Return the [X, Y] coordinate for the center point of the cell that contains the specified text.  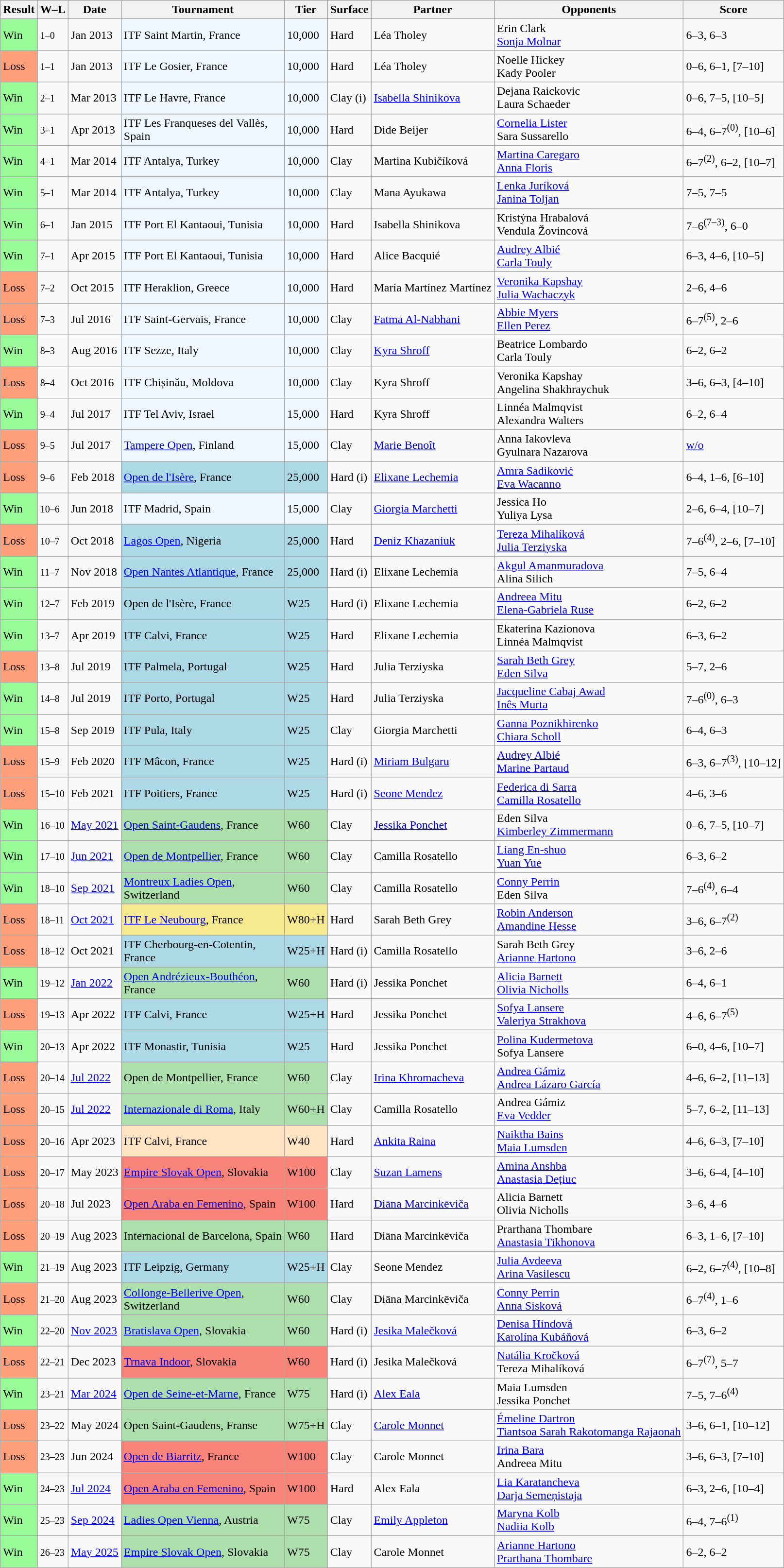
w/o [733, 446]
ITF Monastir, Tunisia [203, 1046]
6–4, 1–6, [6–10] [733, 477]
Deniz Khazaniuk [433, 540]
ITF Heraklion, Greece [203, 288]
Tampere Open, Finland [203, 446]
Irina Bara Andreea Mitu [589, 1457]
9–6 [52, 477]
Jul 2024 [94, 1488]
Opponents [589, 10]
6–4, 6–3 [733, 730]
12–7 [52, 603]
4–1 [52, 161]
Irina Khromacheva [433, 1077]
Jun 2024 [94, 1457]
Kristýna Hrabalová Vendula Žovincová [589, 224]
ITF Madrid, Spain [203, 509]
17–10 [52, 856]
Sep 2024 [94, 1520]
Ladies Open Vienna, Austria [203, 1520]
Veronika Kapshay Julia Wachaczyk [589, 288]
4–6, 6–2, [11–13] [733, 1077]
ITF Pula, Italy [203, 730]
Beatrice Lombardo Carla Touly [589, 351]
Dec 2023 [94, 1362]
Sarah Beth Grey [433, 920]
6–4, 7–6(1) [733, 1520]
Oct 2018 [94, 540]
Anna Iakovleva Gyulnara Nazarova [589, 446]
3–6, 4–6 [733, 1204]
Sarah Beth Grey Arianne Hartono [589, 951]
Emily Appleton [433, 1520]
María Martínez Martínez [433, 288]
16–10 [52, 825]
3–6, 6–3, [4–10] [733, 382]
2–1 [52, 98]
Jul 2023 [94, 1204]
0–6, 6–1, [7–10] [733, 66]
Jul 2016 [94, 319]
ITF Cherbourg-en-Cotentin, France [203, 951]
Alice Bacquié [433, 256]
22–20 [52, 1330]
4–6, 3–6 [733, 793]
Liang En-shuo Yuan Yue [589, 856]
6–4, 6–7(0), [10–6] [733, 129]
20–15 [52, 1109]
ITF Les Franqueses del Vallès, Spain [203, 129]
20–14 [52, 1077]
7–1 [52, 256]
10–7 [52, 540]
Apr 2023 [94, 1141]
7–5, 7–6(4) [733, 1393]
7–6(0), 6–3 [733, 699]
Maryna Kolb Nadiia Kolb [589, 1520]
Aug 2016 [94, 351]
Lagos Open, Nigeria [203, 540]
4–6, 6–3, [7–10] [733, 1141]
ITF Mâcon, France [203, 762]
7–6(7–3), 6–0 [733, 224]
Tier [306, 10]
6–2, 6–7(4), [10–8] [733, 1267]
6–4, 6–1 [733, 983]
0–6, 7–5, [10–7] [733, 825]
Veronika Kapshay Angelina Shakhraychuk [589, 382]
May 2023 [94, 1173]
7–6(4), 6–4 [733, 888]
24–23 [52, 1488]
21–20 [52, 1299]
ITF Le Gosier, France [203, 66]
Arianne Hartono Prarthana Thombare [589, 1551]
Andrea Gámiz Andrea Lázaro García [589, 1077]
Open Andrézieux-Bouthéon, France [203, 983]
7–5, 6–4 [733, 572]
Mar 2013 [94, 98]
2–6, 4–6 [733, 288]
Audrey Albié Carla Touly [589, 256]
Sarah Beth Grey Eden Silva [589, 666]
Noelle Hickey Kady Pooler [589, 66]
5–1 [52, 192]
Tereza Mihalíková Julia Terziyska [589, 540]
7–5, 7–5 [733, 192]
8–4 [52, 382]
Martina Caregaro Anna Floris [589, 161]
Result [19, 10]
7–6(4), 2–6, [7–10] [733, 540]
7–2 [52, 288]
Miriam Bulgaru [433, 762]
Dide Beijer [433, 129]
Date [94, 10]
1–1 [52, 66]
W80+H [306, 920]
Federica di Sarra Camilla Rosatello [589, 793]
Akgul Amanmuradova Alina Silich [589, 572]
13–8 [52, 666]
Marie Benoît [433, 446]
Amra Sadiković Eva Wacanno [589, 477]
Internacional de Barcelona, Spain [203, 1236]
22–21 [52, 1362]
20–13 [52, 1046]
Jun 2018 [94, 509]
Feb 2018 [94, 477]
19–12 [52, 983]
May 2025 [94, 1551]
Apr 2013 [94, 129]
14–8 [52, 699]
9–5 [52, 446]
Robin Anderson Amandine Hesse [589, 920]
Surface [349, 10]
Jan 2015 [94, 224]
Feb 2019 [94, 603]
20–17 [52, 1173]
Bratislava Open, Slovakia [203, 1330]
Apr 2019 [94, 635]
ITF Porto, Portugal [203, 699]
Cornelia Lister Sara Sussarello [589, 129]
Oct 2015 [94, 288]
6–0, 4–6, [10–7] [733, 1046]
15–9 [52, 762]
Open de Seine-et-Marne, France [203, 1393]
ITF Palmela, Portugal [203, 666]
6–1 [52, 224]
6–7(2), 6–2, [10–7] [733, 161]
ITF Poitiers, France [203, 793]
ITF Sezze, Italy [203, 351]
Denisa Hindová Karolína Kubáňová [589, 1330]
6–3, 2–6, [10–4] [733, 1488]
W40 [306, 1141]
Dejana Raickovic Laura Schaeder [589, 98]
Nov 2018 [94, 572]
6–3, 6–7(3), [10–12] [733, 762]
Andrea Gámiz Eva Vedder [589, 1109]
Feb 2020 [94, 762]
Jacqueline Cabaj Awad Inês Murta [589, 699]
20–16 [52, 1141]
3–6, 6–3, [7–10] [733, 1457]
Sofya Lansere Valeriya Strakhova [589, 1014]
6–3, 1–6, [7–10] [733, 1236]
Conny Perrin Eden Silva [589, 888]
3–6, 6–1, [10–12] [733, 1425]
Prarthana Thombare Anastasia Tikhonova [589, 1236]
4–6, 6–7(5) [733, 1014]
6–3, 6–3 [733, 35]
1–0 [52, 35]
6–3, 4–6, [10–5] [733, 256]
Lenka Juríková Janina Toljan [589, 192]
ITF Chișinău, Moldova [203, 382]
10–6 [52, 509]
Martina Kubičíková [433, 161]
Open de Biarritz, France [203, 1457]
Feb 2021 [94, 793]
15–10 [52, 793]
Jun 2021 [94, 856]
26–23 [52, 1551]
ITF Tel Aviv, Israel [203, 414]
Amina Anshba Anastasia Dețiuc [589, 1173]
Eden Silva Kimberley Zimmermann [589, 825]
Open Saint-Gaudens, France [203, 825]
Polina Kudermetova Sofya Lansere [589, 1046]
20–19 [52, 1236]
0–6, 7–5, [10–5] [733, 98]
Naiktha Bains Maia Lumsden [589, 1141]
23–22 [52, 1425]
Internazionale di Roma, Italy [203, 1109]
Ganna Poznikhirenko Chiara Scholl [589, 730]
Partner [433, 10]
Conny Perrin Anna Sisková [589, 1299]
Natália Kročková Tereza Mihalíková [589, 1362]
23–21 [52, 1393]
May 2021 [94, 825]
7–3 [52, 319]
11–7 [52, 572]
W75+H [306, 1425]
Andreea Mitu Elena-Gabriela Ruse [589, 603]
Jessica Ho Yuliya Lysa [589, 509]
ITF Le Havre, France [203, 98]
25–23 [52, 1520]
Collonge-Bellerive Open, Switzerland [203, 1299]
Sep 2021 [94, 888]
Mana Ayukawa [433, 192]
6–7(7), 5–7 [733, 1362]
Julia Avdeeva Arina Vasilescu [589, 1267]
Erin Clark Sonja Molnar [589, 35]
Montreux Ladies Open, Switzerland [203, 888]
Tournament [203, 10]
Trnava Indoor, Slovakia [203, 1362]
Fatma Al-Nabhani [433, 319]
13–7 [52, 635]
18–11 [52, 920]
May 2024 [94, 1425]
Open Saint-Gaudens, Franse [203, 1425]
2–6, 6–4, [10–7] [733, 509]
Clay (i) [349, 98]
Nov 2023 [94, 1330]
Open Nantes Atlantique, France [203, 572]
5–7, 2–6 [733, 666]
19–13 [52, 1014]
6–7(4), 1–6 [733, 1299]
Lia Karatancheva Darja Semeņistaja [589, 1488]
Audrey Albié Marine Partaud [589, 762]
Sep 2019 [94, 730]
23–23 [52, 1457]
8–3 [52, 351]
18–12 [52, 951]
Oct 2016 [94, 382]
3–1 [52, 129]
Émeline Dartron Tiantsoa Sarah Rakotomanga Rajaonah [589, 1425]
20–18 [52, 1204]
Suzan Lamens [433, 1173]
Ekaterina Kazionova Linnéa Malmqvist [589, 635]
Abbie Myers Ellen Perez [589, 319]
6–2, 6–4 [733, 414]
Ankita Raina [433, 1141]
3–6, 2–6 [733, 951]
W60+H [306, 1109]
9–4 [52, 414]
5–7, 6–2, [11–13] [733, 1109]
Linnéa Malmqvist Alexandra Walters [589, 414]
3–6, 6–4, [4–10] [733, 1173]
6–7(5), 2–6 [733, 319]
Mar 2024 [94, 1393]
21–19 [52, 1267]
15–8 [52, 730]
W–L [52, 10]
ITF Leipzig, Germany [203, 1267]
18–10 [52, 888]
ITF Saint Martin, France [203, 35]
3–6, 6–7(2) [733, 920]
Jan 2022 [94, 983]
Apr 2015 [94, 256]
ITF Le Neubourg, France [203, 920]
Score [733, 10]
Maia Lumsden Jessika Ponchet [589, 1393]
ITF Saint-Gervais, France [203, 319]
